For the text-containing cell, return its midpoint in [x, y] coordinate format. 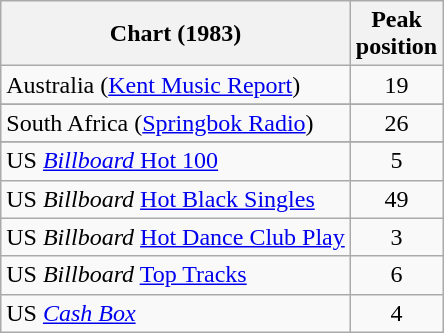
3 [396, 237]
26 [396, 123]
US Cash Box [176, 313]
US Billboard Hot Dance Club Play [176, 237]
US Billboard Top Tracks [176, 275]
4 [396, 313]
6 [396, 275]
Australia (Kent Music Report) [176, 85]
19 [396, 85]
Peakposition [396, 34]
South Africa (Springbok Radio) [176, 123]
5 [396, 161]
US Billboard Hot Black Singles [176, 199]
Chart (1983) [176, 34]
US Billboard Hot 100 [176, 161]
49 [396, 199]
